Pinpoint the cell where the given text exists, returning its [x, y] midpoint coordinate. 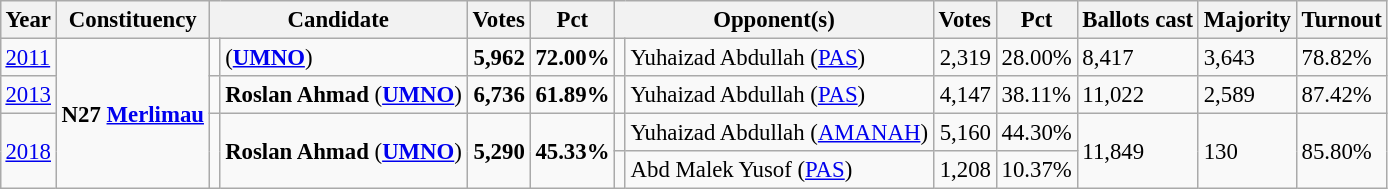
Majority [1247, 20]
45.33% [572, 152]
Abd Malek Yusof (PAS) [779, 170]
11,849 [1138, 152]
2011 [28, 57]
Opponent(s) [774, 20]
Candidate [338, 20]
N27 Merlimau [132, 113]
2018 [28, 152]
Year [28, 20]
28.00% [1036, 57]
5,290 [498, 152]
44.30% [1036, 133]
3,643 [1247, 57]
Ballots cast [1138, 20]
130 [1247, 152]
(UMNO) [344, 57]
72.00% [572, 57]
Turnout [1342, 20]
78.82% [1342, 57]
6,736 [498, 95]
2,589 [1247, 95]
1,208 [964, 170]
38.11% [1036, 95]
4,147 [964, 95]
85.80% [1342, 152]
Yuhaizad Abdullah (AMANAH) [779, 133]
61.89% [572, 95]
8,417 [1138, 57]
2013 [28, 95]
11,022 [1138, 95]
5,160 [964, 133]
87.42% [1342, 95]
5,962 [498, 57]
2,319 [964, 57]
10.37% [1036, 170]
Constituency [132, 20]
